Provide the (x, y) coordinate of the cell's center where the given text is located.  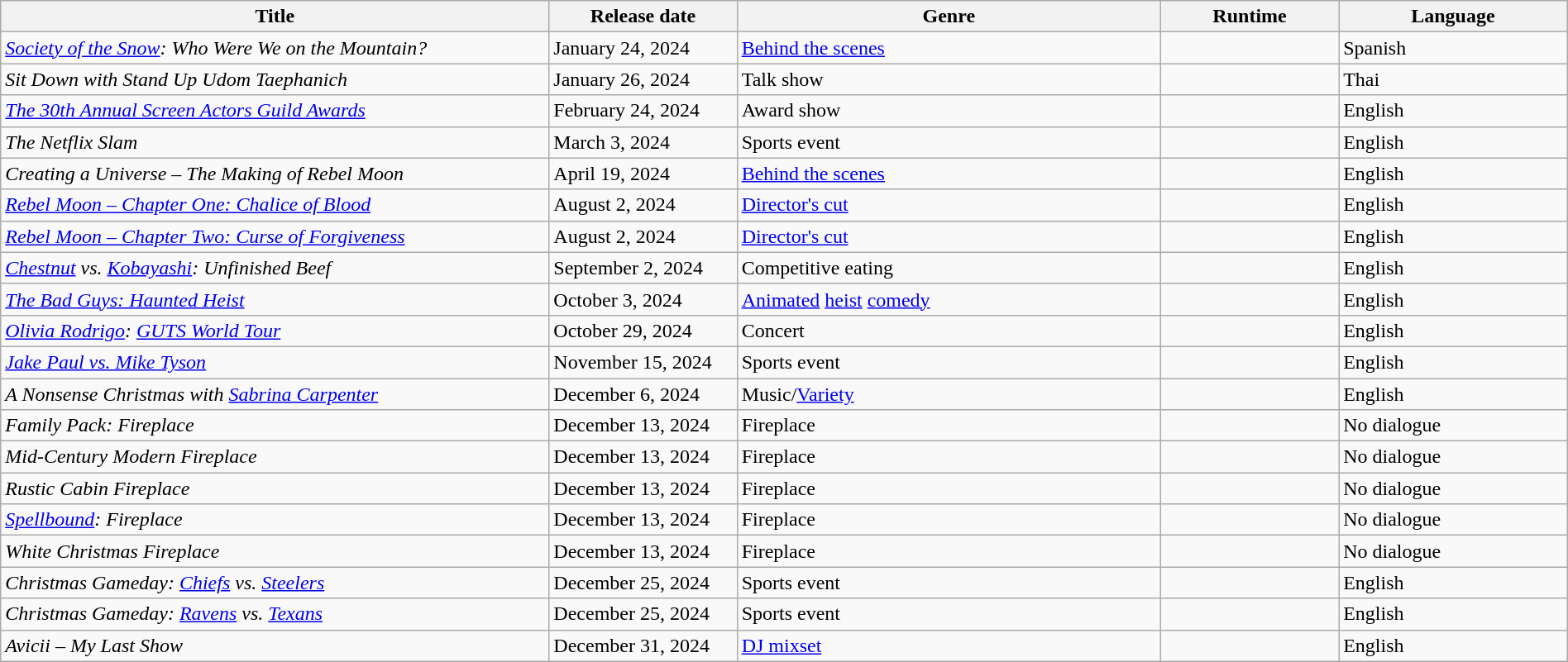
Genre (949, 17)
Creating a Universe – The Making of Rebel Moon (275, 174)
Competitive eating (949, 268)
January 26, 2024 (643, 79)
Mid-Century Modern Fireplace (275, 457)
Release date (643, 17)
March 3, 2024 (643, 142)
Talk show (949, 79)
Thai (1454, 79)
The Bad Guys: Haunted Heist (275, 299)
January 24, 2024 (643, 48)
Award show (949, 111)
The 30th Annual Screen Actors Guild Awards (275, 111)
Language (1454, 17)
Chestnut vs. Kobayashi: Unfinished Beef (275, 268)
Sit Down with Stand Up Udom Taephanich (275, 79)
September 2, 2024 (643, 268)
A Nonsense Christmas with Sabrina Carpenter (275, 394)
Rustic Cabin Fireplace (275, 488)
February 24, 2024 (643, 111)
October 3, 2024 (643, 299)
Spellbound: Fireplace (275, 520)
White Christmas Fireplace (275, 551)
Jake Paul vs. Mike Tyson (275, 362)
Family Pack: Fireplace (275, 426)
October 29, 2024 (643, 331)
Avicii – My Last Show (275, 645)
November 15, 2024 (643, 362)
Spanish (1454, 48)
The Netflix Slam (275, 142)
DJ mixset (949, 645)
Rebel Moon – Chapter Two: Curse of Forgiveness (275, 236)
Concert (949, 331)
Animated heist comedy (949, 299)
Society of the Snow: Who Were We on the Mountain? (275, 48)
Runtime (1249, 17)
April 19, 2024 (643, 174)
Olivia Rodrigo: GUTS World Tour (275, 331)
December 31, 2024 (643, 645)
Christmas Gameday: Chiefs vs. Steelers (275, 583)
December 6, 2024 (643, 394)
Rebel Moon – Chapter One: Chalice of Blood (275, 205)
Christmas Gameday: Ravens vs. Texans (275, 614)
Music/Variety (949, 394)
Title (275, 17)
